Output the (X, Y) coordinate of the center of the cell containing the given text.  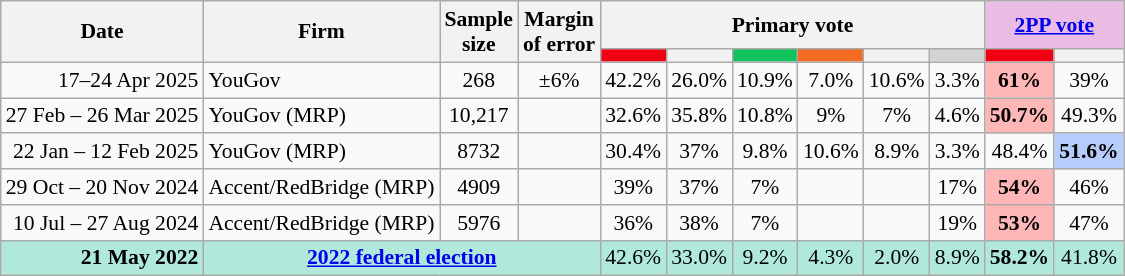
YouGov (321, 80)
42.6% (633, 258)
Samplesize (479, 32)
10 Jul – 27 Aug 2024 (102, 223)
41.8% (1088, 258)
21 May 2022 (102, 258)
30.4% (633, 152)
38% (699, 223)
2.0% (897, 258)
4.6% (958, 116)
10.9% (765, 80)
42.2% (633, 80)
Firm (321, 32)
2022 federal election (402, 258)
27 Feb – 26 Mar 2025 (102, 116)
53% (1020, 223)
19% (958, 223)
268 (479, 80)
±6% (559, 80)
29 Oct – 20 Nov 2024 (102, 187)
49.3% (1088, 116)
32.6% (633, 116)
10,217 (479, 116)
46% (1088, 187)
4.3% (831, 258)
36% (633, 223)
33.0% (699, 258)
22 Jan – 12 Feb 2025 (102, 152)
26.0% (699, 80)
4909 (479, 187)
35.8% (699, 116)
58.2% (1020, 258)
9.8% (765, 152)
48.4% (1020, 152)
61% (1020, 80)
5976 (479, 223)
50.7% (1020, 116)
9% (831, 116)
9.2% (765, 258)
7.0% (831, 80)
17% (958, 187)
10.8% (765, 116)
2PP vote (1054, 25)
Marginof error (559, 32)
54% (1020, 187)
51.6% (1088, 152)
Primary vote (792, 25)
Date (102, 32)
47% (1088, 223)
17–24 Apr 2025 (102, 80)
8732 (479, 152)
